Pinpoint the cell where the given text exists, returning its (x, y) midpoint coordinate. 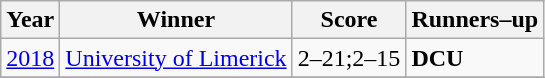
DCU (475, 58)
2018 (30, 58)
Runners–up (475, 20)
University of Limerick (176, 58)
Year (30, 20)
2–21;2–15 (349, 58)
Score (349, 20)
Winner (176, 20)
